Pinpoint the cell where the given text exists, returning its [x, y] midpoint coordinate. 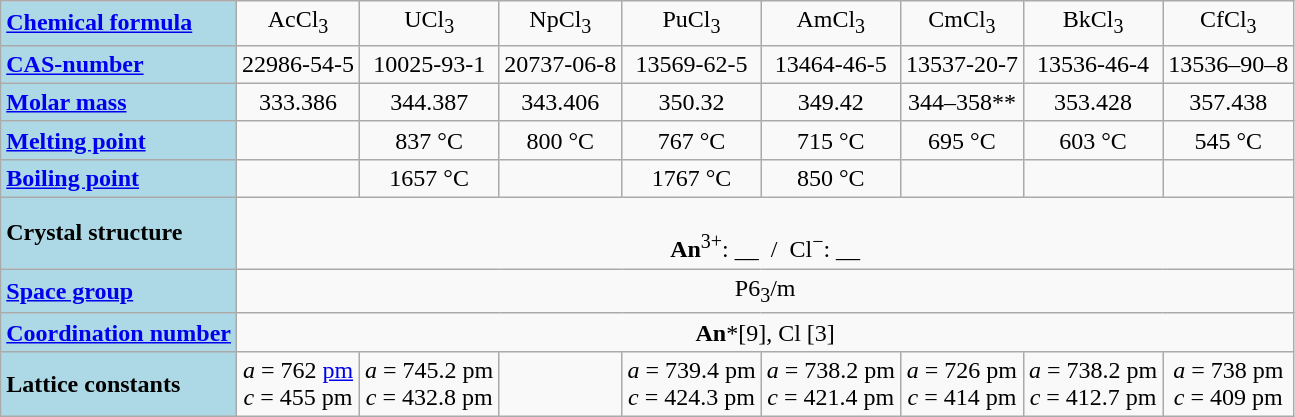
333.386 [298, 102]
a = 726 pm c = 414 pm [962, 384]
13464-46-5 [830, 64]
767 °C [692, 140]
CmCl3 [962, 23]
Chemical formula [119, 23]
350.32 [692, 102]
357.438 [1228, 102]
13536-46-4 [1092, 64]
Molar mass [119, 102]
BkCl3 [1092, 23]
P63/m [766, 291]
Crystal structure [119, 233]
13536–90–8 [1228, 64]
353.428 [1092, 102]
349.42 [830, 102]
344.387 [430, 102]
An3+: __ / Cl−: __ [766, 233]
22986-54-5 [298, 64]
CAS-number [119, 64]
Coordination number [119, 332]
1767 °C [692, 178]
a = 745.2 pm c = 432.8 pm [430, 384]
344–358** [962, 102]
a = 739.4 pm c = 424.3 pm [692, 384]
Melting point [119, 140]
PuCl3 [692, 23]
20737-06-8 [560, 64]
695 °C [962, 140]
1657 °C [430, 178]
NpCl3 [560, 23]
850 °C [830, 178]
837 °C [430, 140]
800 °C [560, 140]
a = 738 pm c = 409 pm [1228, 384]
715 °C [830, 140]
545 °C [1228, 140]
An*[9], Cl [3] [766, 332]
Boiling point [119, 178]
Lattice constants [119, 384]
13569-62-5 [692, 64]
UCl3 [430, 23]
603 °C [1092, 140]
AmCl3 [830, 23]
a = 738.2 pm c = 412.7 pm [1092, 384]
AcCl3 [298, 23]
Space group [119, 291]
343.406 [560, 102]
10025-93-1 [430, 64]
13537-20-7 [962, 64]
a = 762 pm c = 455 pm [298, 384]
CfCl3 [1228, 23]
a = 738.2 pm c = 421.4 pm [830, 384]
